Provide the [x, y] coordinate of the cell's center where the given text is located.  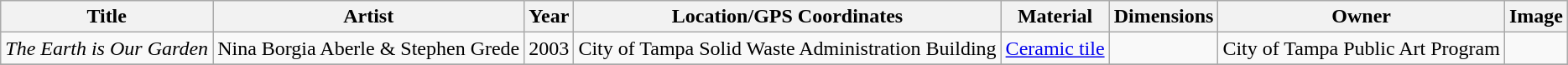
Image [1535, 17]
2003 [549, 48]
City of Tampa Public Art Program [1362, 48]
Ceramic tile [1055, 48]
Nina Borgia Aberle & Stephen Grede [369, 48]
Location/GPS Coordinates [787, 17]
City of Tampa Solid Waste Administration Building [787, 48]
Owner [1362, 17]
Dimensions [1164, 17]
Material [1055, 17]
Year [549, 17]
Artist [369, 17]
The Earth is Our Garden [107, 48]
Title [107, 17]
